Search for the cell housing the specified text and yield its [X, Y] center coordinate. 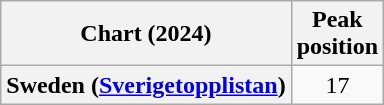
Peakposition [337, 34]
Sweden (Sverigetopplistan) [146, 85]
Chart (2024) [146, 34]
17 [337, 85]
